Capture the cell that displays the provided text and extract its (x, y) central coordinate. 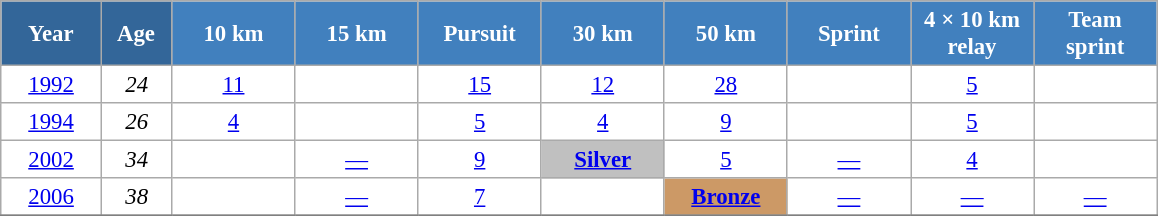
38 (136, 197)
34 (136, 160)
15 (480, 85)
26 (136, 122)
2006 (52, 197)
7 (480, 197)
24 (136, 85)
1994 (52, 122)
10 km (234, 34)
Sprint (848, 34)
4 × 10 km relay (972, 34)
15 km (356, 34)
Bronze (726, 197)
50 km (726, 34)
Age (136, 34)
1992 (52, 85)
28 (726, 85)
12 (602, 85)
Team sprint (1096, 34)
Pursuit (480, 34)
Year (52, 34)
Silver (602, 160)
2002 (52, 160)
30 km (602, 34)
11 (234, 85)
